From the cell containing the given text, extract its center point as [x, y] coordinate. 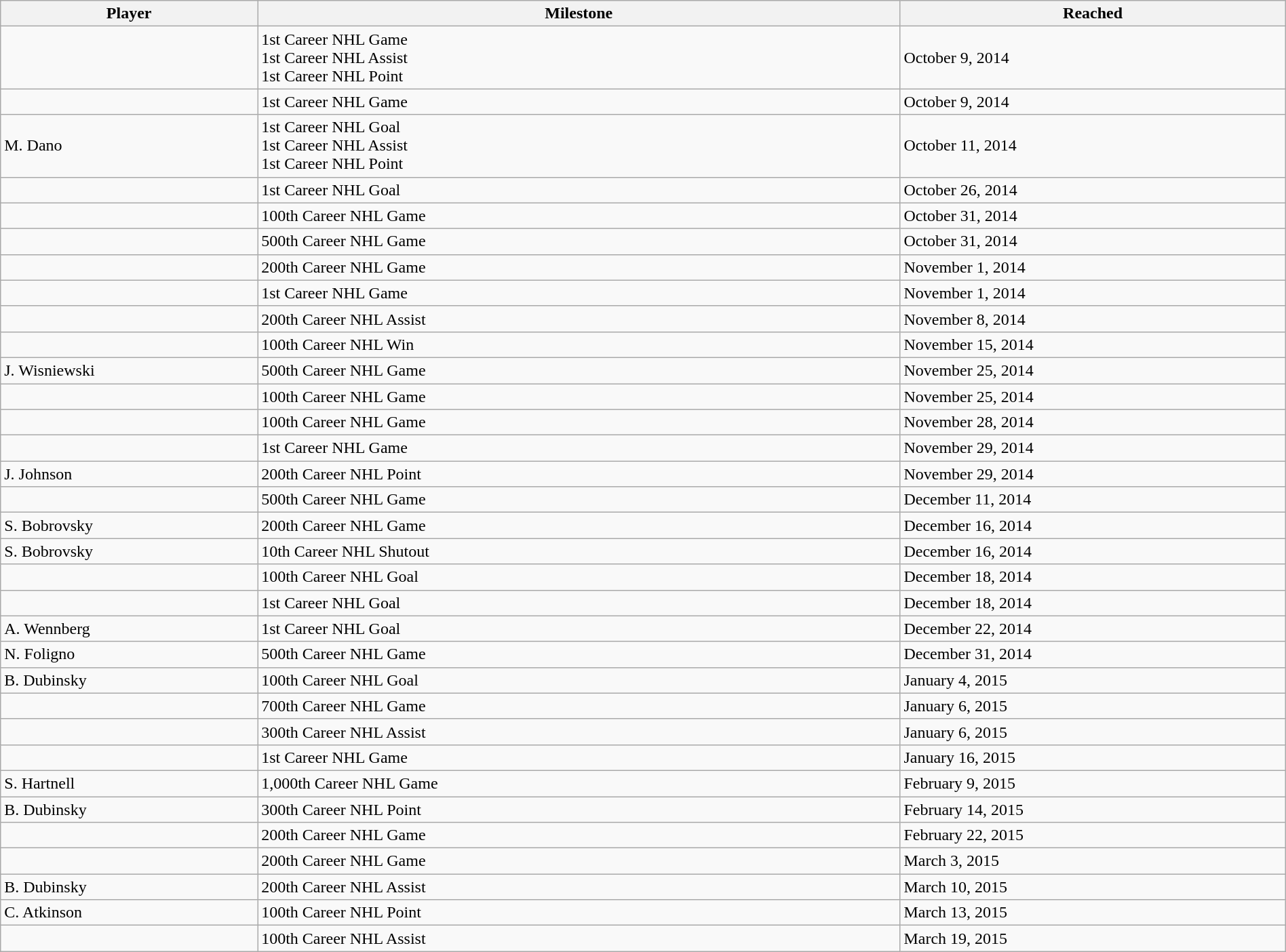
October 26, 2014 [1093, 190]
J. Johnson [129, 474]
December 11, 2014 [1093, 500]
March 19, 2015 [1093, 938]
October 11, 2014 [1093, 146]
100th Career NHL Win [579, 344]
Player [129, 14]
November 28, 2014 [1093, 422]
1,000th Career NHL Game [579, 783]
100th Career NHL Assist [579, 938]
March 3, 2015 [1093, 861]
300th Career NHL Assist [579, 732]
J. Wisniewski [129, 370]
1st Career NHL Goal1st Career NHL Assist1st Career NHL Point [579, 146]
November 15, 2014 [1093, 344]
A. Wennberg [129, 629]
Milestone [579, 14]
300th Career NHL Point [579, 809]
N. Foligno [129, 654]
March 13, 2015 [1093, 913]
January 16, 2015 [1093, 757]
December 31, 2014 [1093, 654]
Reached [1093, 14]
February 9, 2015 [1093, 783]
February 14, 2015 [1093, 809]
M. Dano [129, 146]
February 22, 2015 [1093, 835]
1st Career NHL Game1st Career NHL Assist1st Career NHL Point [579, 58]
200th Career NHL Point [579, 474]
100th Career NHL Point [579, 913]
10th Career NHL Shutout [579, 551]
700th Career NHL Game [579, 706]
C. Atkinson [129, 913]
January 4, 2015 [1093, 680]
S. Hartnell [129, 783]
December 22, 2014 [1093, 629]
November 8, 2014 [1093, 319]
March 10, 2015 [1093, 887]
